Search for the cell housing the specified text and yield its (X, Y) center coordinate. 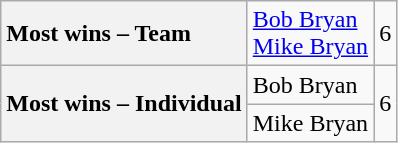
Most wins – Individual (124, 104)
Mike Bryan (310, 123)
Bob Bryan (310, 85)
Most wins – Team (124, 34)
Bob Bryan Mike Bryan (310, 34)
